For the text-containing cell, return its midpoint in (X, Y) coordinate format. 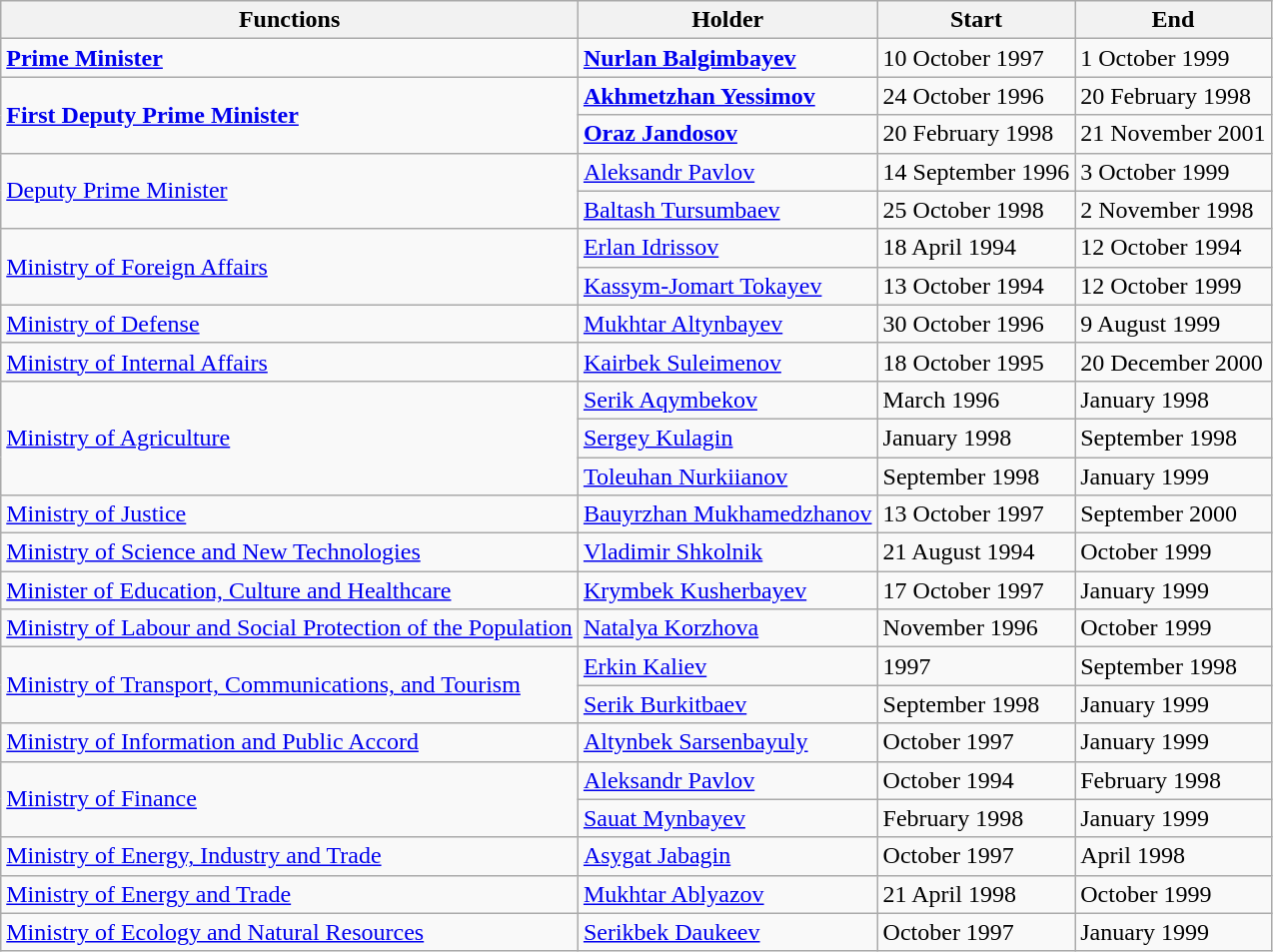
April 1998 (1173, 856)
30 October 1996 (976, 324)
9 August 1999 (1173, 324)
March 1996 (976, 400)
Holder (727, 20)
18 October 1995 (976, 362)
End (1173, 20)
Ministry of Justice (290, 514)
Baltash Tursumbaev (727, 210)
17 October 1997 (976, 590)
3 October 1999 (1173, 172)
Ministry of Agriculture (290, 438)
Asygat Jabagin (727, 856)
Serik Burkitbaev (727, 704)
Minister of Education, Culture and Healthcare (290, 590)
Deputy Prime Minister (290, 191)
Functions (290, 20)
Nurlan Balgimbayev (727, 58)
24 October 1996 (976, 96)
Prime Minister (290, 58)
Ministry of Transport, Communications, and Tourism (290, 685)
1997 (976, 666)
September 2000 (1173, 514)
Ministry of Science and New Technologies (290, 552)
Sauat Mynbayev (727, 818)
1 October 1999 (1173, 58)
Ministry of Ecology and Natural Resources (290, 932)
Sergey Kulagin (727, 438)
20 December 2000 (1173, 362)
13 October 1994 (976, 286)
2 November 1998 (1173, 210)
Natalya Korzhova (727, 628)
Ministry of Defense (290, 324)
November 1996 (976, 628)
Akhmetzhan Yessimov (727, 96)
Oraz Jandosov (727, 134)
Krymbek Kusherbayev (727, 590)
Ministry of Finance (290, 799)
10 October 1997 (976, 58)
Erkin Kaliev (727, 666)
Ministry of Internal Affairs (290, 362)
Kairbek Suleimenov (727, 362)
Toleuhan Nurkiianov (727, 476)
Mukhtar Ablyazov (727, 894)
Mukhtar Altynbayev (727, 324)
21 April 1998 (976, 894)
Vladimir Shkolnik (727, 552)
21 August 1994 (976, 552)
Serikbek Daukeev (727, 932)
Ministry of Energy and Trade (290, 894)
Ministry of Information and Public Accord (290, 742)
21 November 2001 (1173, 134)
18 April 1994 (976, 248)
Bauyrzhan Mukhamedzhanov (727, 514)
12 October 1999 (1173, 286)
Serik Aqymbekov (727, 400)
First Deputy Prime Minister (290, 115)
Ministry of Labour and Social Protection of the Population (290, 628)
Ministry of Energy, Industry and Trade (290, 856)
12 October 1994 (1173, 248)
Ministry of Foreign Affairs (290, 267)
Altynbek Sarsenbayuly (727, 742)
October 1994 (976, 780)
Erlan Idrissov (727, 248)
13 October 1997 (976, 514)
Kassym-Jomart Tokayev (727, 286)
25 October 1998 (976, 210)
14 September 1996 (976, 172)
Start (976, 20)
